Scan for the cell matching the given text and deliver its [X, Y] coordinate at center. 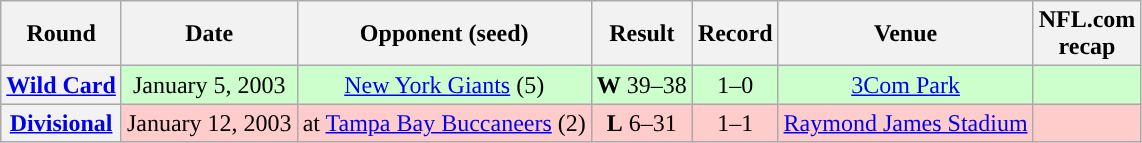
3Com Park [906, 85]
Record [735, 34]
Divisional [62, 123]
New York Giants (5) [444, 85]
Wild Card [62, 85]
1–0 [735, 85]
L 6–31 [642, 123]
Round [62, 34]
Raymond James Stadium [906, 123]
Date [209, 34]
January 5, 2003 [209, 85]
NFL.comrecap [1087, 34]
Venue [906, 34]
Result [642, 34]
W 39–38 [642, 85]
Opponent (seed) [444, 34]
1–1 [735, 123]
January 12, 2003 [209, 123]
at Tampa Bay Buccaneers (2) [444, 123]
